Pinpoint the cell where the given text exists, returning its [x, y] midpoint coordinate. 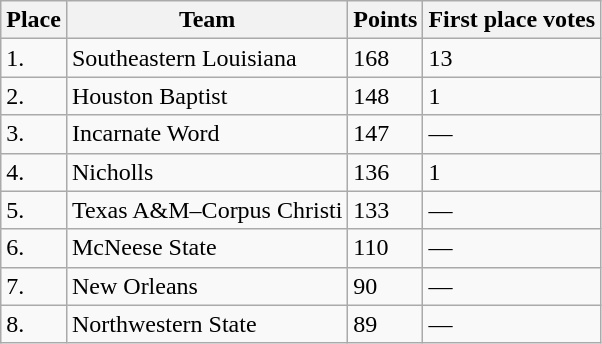
Southeastern Louisiana [206, 58]
6. [34, 248]
5. [34, 210]
Texas A&M–Corpus Christi [206, 210]
2. [34, 96]
148 [386, 96]
Place [34, 20]
8. [34, 324]
Incarnate Word [206, 134]
First place votes [512, 20]
147 [386, 134]
McNeese State [206, 248]
136 [386, 172]
Team [206, 20]
110 [386, 248]
13 [512, 58]
New Orleans [206, 286]
1. [34, 58]
89 [386, 324]
Nicholls [206, 172]
Northwestern State [206, 324]
133 [386, 210]
168 [386, 58]
7. [34, 286]
3. [34, 134]
— [512, 134]
90 [386, 286]
4. [34, 172]
Houston Baptist [206, 96]
Points [386, 20]
